For the text-containing cell, return its midpoint in [X, Y] coordinate format. 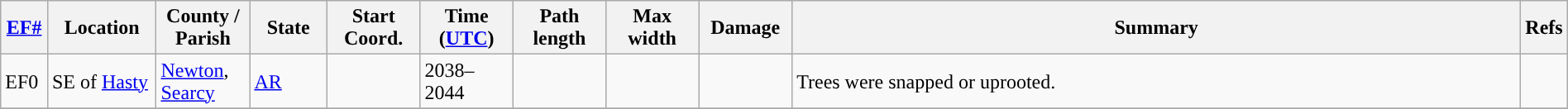
Path length [559, 28]
State [289, 28]
Time (UTC) [466, 28]
SE of Hasty [102, 81]
Location [102, 28]
Refs [1545, 28]
EF0 [25, 81]
Damage [746, 28]
Newton, Searcy [203, 81]
EF# [25, 28]
Max width [653, 28]
Start Coord. [374, 28]
AR [289, 81]
Trees were snapped or uprooted. [1156, 81]
2038–2044 [466, 81]
Summary [1156, 28]
County / Parish [203, 28]
